Output the (x, y) coordinate of the center of the cell containing the given text.  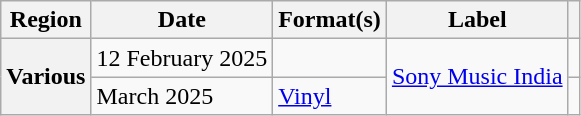
Vinyl (330, 96)
March 2025 (182, 96)
Various (46, 77)
Format(s) (330, 20)
Region (46, 20)
Label (477, 20)
12 February 2025 (182, 58)
Date (182, 20)
Sony Music India (477, 77)
